For the text-containing cell, return its midpoint in (X, Y) coordinate format. 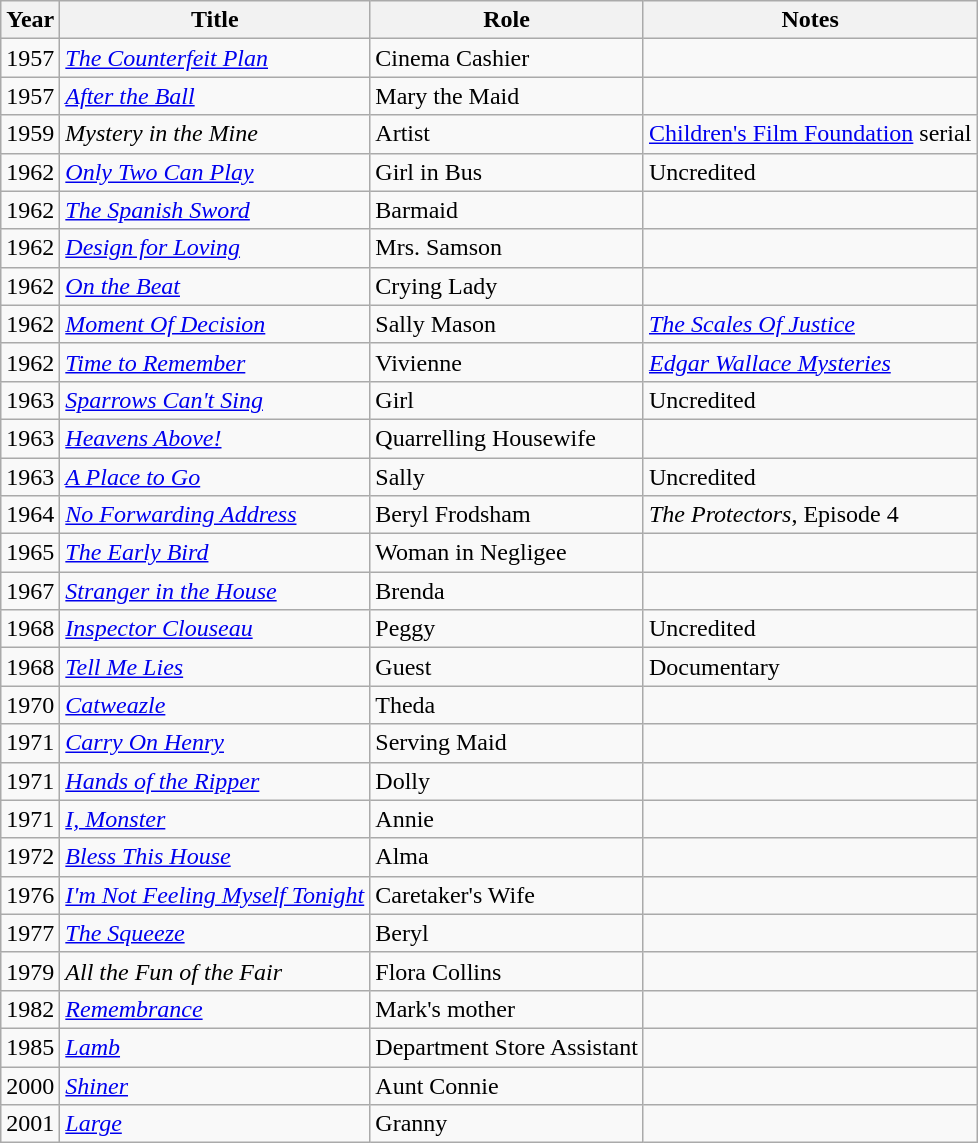
Dolly (507, 781)
Mary the Maid (507, 96)
Granny (507, 1124)
Peggy (507, 629)
Crying Lady (507, 286)
Cinema Cashier (507, 58)
Hands of the Ripper (215, 781)
Edgar Wallace Mysteries (810, 362)
Sally Mason (507, 324)
I'm Not Feeling Myself Tonight (215, 895)
Barmaid (507, 210)
Catweazle (215, 705)
The Counterfeit Plan (215, 58)
Aunt Connie (507, 1085)
Carry On Henry (215, 743)
Beryl Frodsham (507, 515)
Inspector Clouseau (215, 629)
Vivienne (507, 362)
Bless This House (215, 857)
Sally (507, 477)
Alma (507, 857)
A Place to Go (215, 477)
Woman in Negligee (507, 553)
1979 (30, 971)
Caretaker's Wife (507, 895)
1959 (30, 134)
I, Monster (215, 819)
Mrs. Samson (507, 248)
Year (30, 20)
Girl in Bus (507, 172)
Artist (507, 134)
1977 (30, 933)
Time to Remember (215, 362)
Brenda (507, 591)
Mystery in the Mine (215, 134)
1976 (30, 895)
Girl (507, 400)
Design for Loving (215, 248)
On the Beat (215, 286)
Guest (507, 667)
1967 (30, 591)
Large (215, 1124)
The Protectors, Episode 4 (810, 515)
Documentary (810, 667)
All the Fun of the Fair (215, 971)
Department Store Assistant (507, 1047)
Stranger in the House (215, 591)
Serving Maid (507, 743)
Moment Of Decision (215, 324)
Role (507, 20)
Flora Collins (507, 971)
2000 (30, 1085)
2001 (30, 1124)
Notes (810, 20)
Shiner (215, 1085)
Remembrance (215, 1009)
Annie (507, 819)
1985 (30, 1047)
Beryl (507, 933)
Lamb (215, 1047)
Tell Me Lies (215, 667)
After the Ball (215, 96)
Heavens Above! (215, 438)
Mark's mother (507, 1009)
Title (215, 20)
Sparrows Can't Sing (215, 400)
No Forwarding Address (215, 515)
The Squeeze (215, 933)
Children's Film Foundation serial (810, 134)
The Spanish Sword (215, 210)
Only Two Can Play (215, 172)
Theda (507, 705)
1970 (30, 705)
Quarrelling Housewife (507, 438)
1972 (30, 857)
The Scales Of Justice (810, 324)
The Early Bird (215, 553)
1982 (30, 1009)
1965 (30, 553)
1964 (30, 515)
